From the cell containing the given text, extract its center point as (X, Y) coordinate. 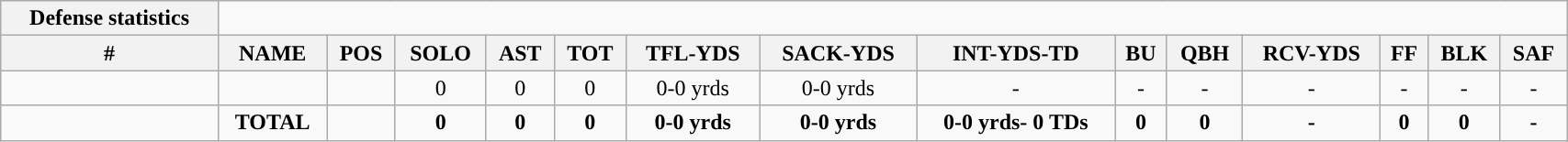
BU (1141, 53)
QBH (1204, 53)
TFL-YDS (693, 53)
SAF (1533, 53)
# (110, 53)
BLK (1464, 53)
AST (520, 53)
INT-YDS-TD (1016, 53)
0-0 yrds- 0 TDs (1016, 123)
POS (361, 53)
FF (1404, 53)
TOTAL (272, 123)
SACK-YDS (838, 53)
SOLO (441, 53)
TOT (590, 53)
Defense statistics (110, 18)
RCV-YDS (1312, 53)
NAME (272, 53)
